Find where the given text appears and provide that cell's center as [x, y] coordinate. 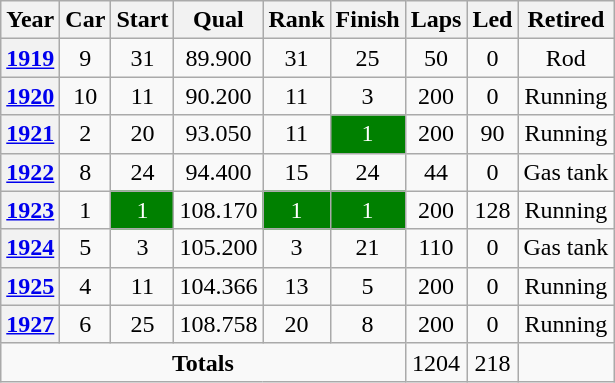
218 [492, 362]
10 [86, 96]
Qual [218, 20]
Car [86, 20]
6 [86, 324]
108.170 [218, 210]
Led [492, 20]
44 [436, 172]
Start [142, 20]
93.050 [218, 134]
Year [30, 20]
90.200 [218, 96]
108.758 [218, 324]
1927 [30, 324]
Retired [566, 20]
9 [86, 58]
94.400 [218, 172]
1923 [30, 210]
1919 [30, 58]
50 [436, 58]
Finish [368, 20]
21 [368, 248]
Laps [436, 20]
104.366 [218, 286]
110 [436, 248]
13 [296, 286]
1921 [30, 134]
1204 [436, 362]
1924 [30, 248]
1925 [30, 286]
1920 [30, 96]
Rank [296, 20]
15 [296, 172]
1922 [30, 172]
90 [492, 134]
89.900 [218, 58]
Totals [203, 362]
128 [492, 210]
105.200 [218, 248]
2 [86, 134]
4 [86, 286]
Rod [566, 58]
